Pinpoint the cell where the given text exists, returning its (x, y) midpoint coordinate. 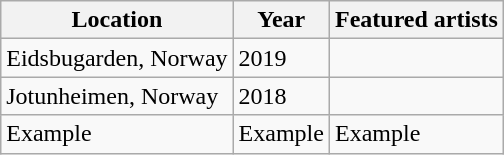
2019 (281, 58)
Location (117, 20)
Year (281, 20)
Eidsbugarden, Norway (117, 58)
2018 (281, 96)
Jotunheimen, Norway (117, 96)
Featured artists (416, 20)
